Capture the cell that displays the provided text and extract its (x, y) central coordinate. 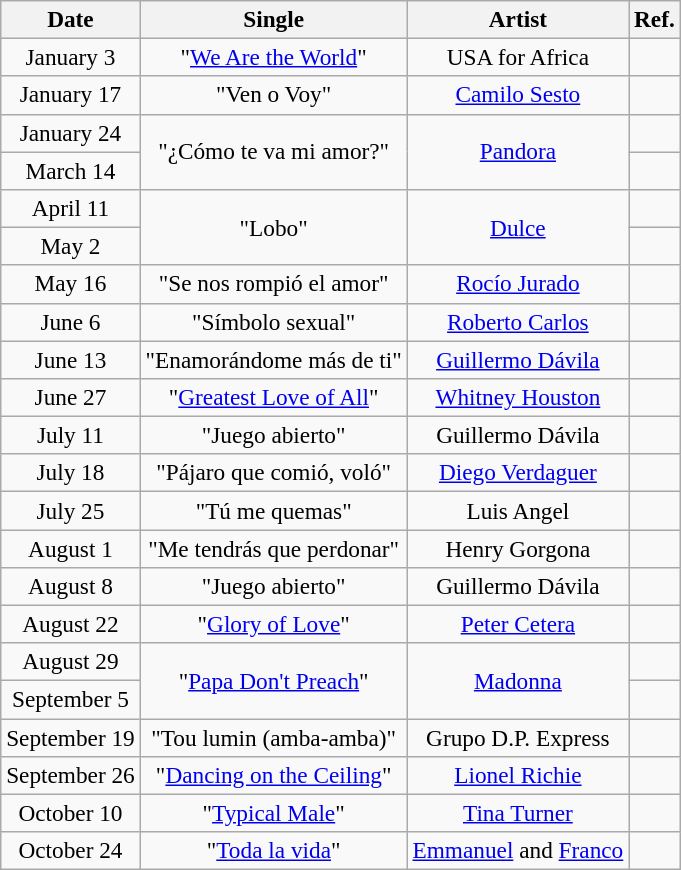
Rocío Jurado (518, 284)
"¿Cómo te va mi amor?" (274, 152)
Dulce (518, 227)
Diego Verdaguer (518, 473)
"Glory of Love" (274, 624)
September 19 (70, 737)
Single (274, 19)
Lionel Richie (518, 775)
June 27 (70, 397)
"Se nos rompió el amor" (274, 284)
August 8 (70, 586)
"Me tendrás que perdonar" (274, 548)
May 2 (70, 246)
Peter Cetera (518, 624)
January 17 (70, 95)
Ref. (654, 19)
August 22 (70, 624)
USA for Africa (518, 57)
"Papa Don't Preach" (274, 681)
Date (70, 19)
May 16 (70, 284)
July 11 (70, 435)
"Dancing on the Ceiling" (274, 775)
"Typical Male" (274, 813)
"We Are the World" (274, 57)
Pandora (518, 152)
"Enamorándome más de ti" (274, 359)
Madonna (518, 681)
"Tou lumin (amba-amba)" (274, 737)
June 6 (70, 322)
Artist (518, 19)
"Ven o Voy" (274, 95)
"Lobo" (274, 227)
Emmanuel and Franco (518, 850)
Roberto Carlos (518, 322)
April 11 (70, 208)
August 1 (70, 548)
July 18 (70, 473)
September 5 (70, 699)
"Tú me quemas" (274, 510)
Grupo D.P. Express (518, 737)
October 10 (70, 813)
Henry Gorgona (518, 548)
Luis Angel (518, 510)
March 14 (70, 170)
September 26 (70, 775)
Camilo Sesto (518, 95)
June 13 (70, 359)
Tina Turner (518, 813)
"Toda la vida" (274, 850)
October 24 (70, 850)
July 25 (70, 510)
January 3 (70, 57)
August 29 (70, 662)
"Símbolo sexual" (274, 322)
"Pájaro que comió, voló" (274, 473)
"Greatest Love of All" (274, 397)
Whitney Houston (518, 397)
January 24 (70, 133)
